Capture the cell that displays the provided text and extract its [x, y] central coordinate. 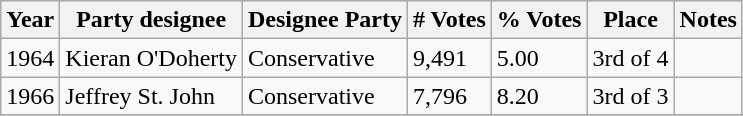
Jeffrey St. John [152, 96]
5.00 [539, 58]
Kieran O'Doherty [152, 58]
Year [30, 20]
8.20 [539, 96]
3rd of 3 [630, 96]
Party designee [152, 20]
9,491 [450, 58]
7,796 [450, 96]
% Votes [539, 20]
Designee Party [324, 20]
# Votes [450, 20]
3rd of 4 [630, 58]
Place [630, 20]
Notes [708, 20]
1966 [30, 96]
1964 [30, 58]
